Return the (x, y) coordinate for the center point of the cell that contains the specified text.  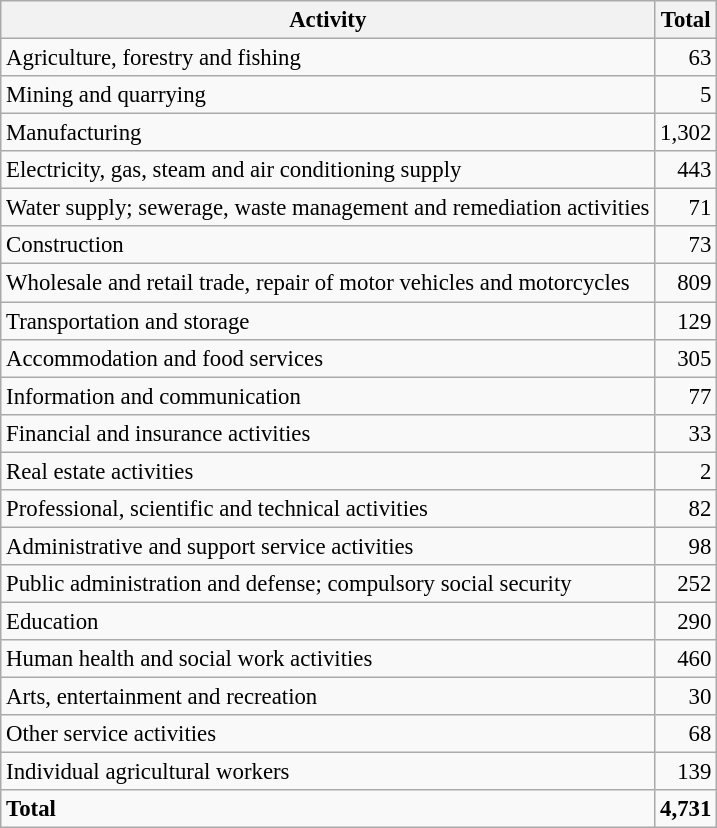
252 (686, 584)
Individual agricultural workers (328, 772)
Real estate activities (328, 471)
Arts, entertainment and recreation (328, 697)
460 (686, 659)
290 (686, 621)
Education (328, 621)
30 (686, 697)
4,731 (686, 809)
Activity (328, 20)
Information and communication (328, 396)
5 (686, 95)
73 (686, 245)
129 (686, 321)
Electricity, gas, steam and air conditioning supply (328, 170)
Construction (328, 245)
82 (686, 509)
Manufacturing (328, 133)
139 (686, 772)
2 (686, 471)
Human health and social work activities (328, 659)
68 (686, 734)
Water supply; sewerage, waste management and remediation activities (328, 208)
443 (686, 170)
Mining and quarrying (328, 95)
Transportation and storage (328, 321)
77 (686, 396)
Administrative and support service activities (328, 546)
1,302 (686, 133)
Public administration and defense; compulsory social security (328, 584)
Professional, scientific and technical activities (328, 509)
809 (686, 283)
Wholesale and retail trade, repair of motor vehicles and motorcycles (328, 283)
63 (686, 58)
305 (686, 358)
Accommodation and food services (328, 358)
33 (686, 433)
Financial and insurance activities (328, 433)
98 (686, 546)
Agriculture, forestry and fishing (328, 58)
Other service activities (328, 734)
71 (686, 208)
